Output the (X, Y) coordinate of the center of the cell containing the given text.  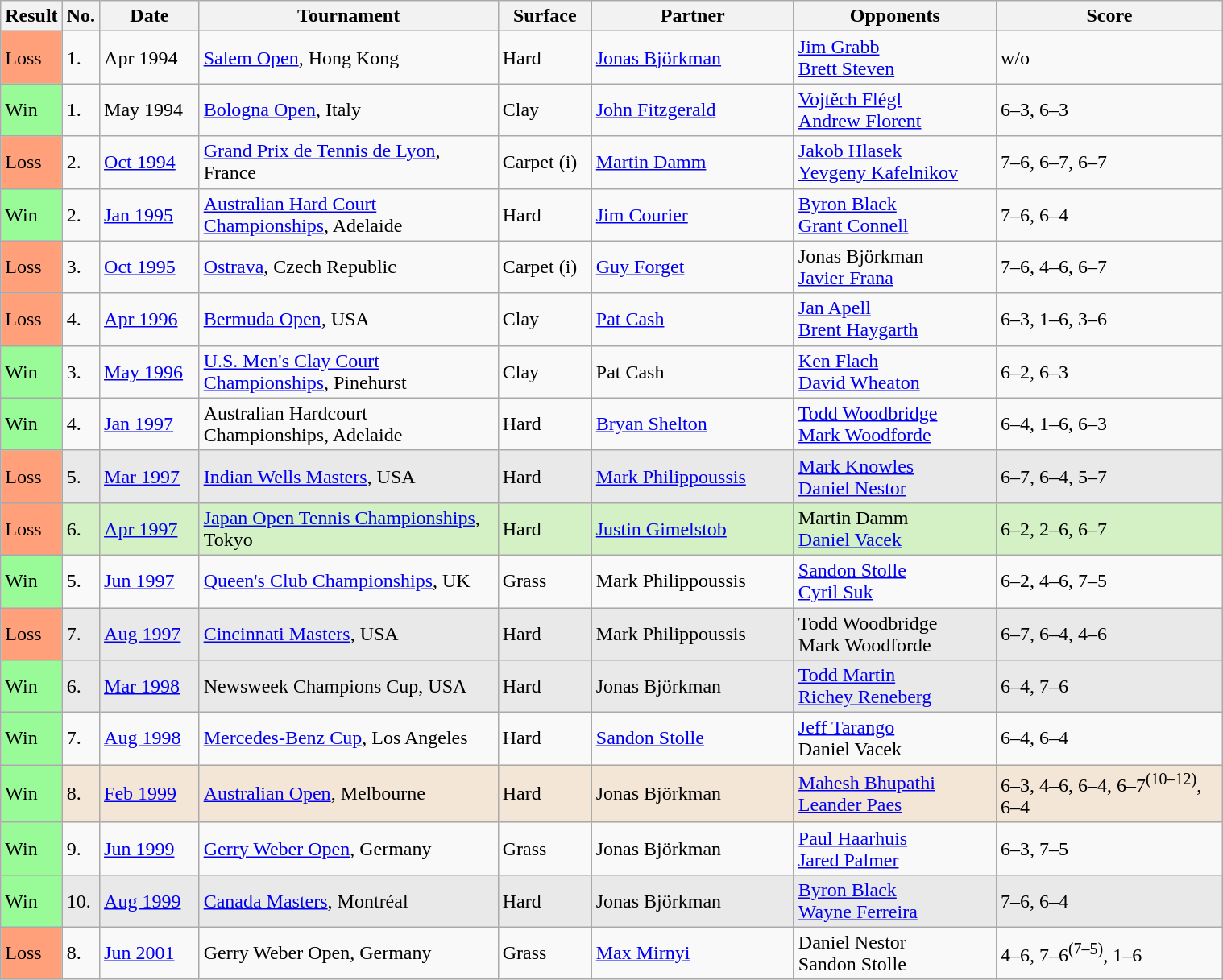
Date (150, 16)
Bermuda Open, USA (348, 319)
6–3, 4–6, 6–4, 6–7(10–12), 6–4 (1109, 794)
Score (1109, 16)
Jakob Hlasek Yevgeny Kafelnikov (894, 163)
Jan 1995 (150, 214)
Mark Knowles Daniel Nestor (894, 477)
w/o (1109, 58)
Feb 1999 (150, 794)
Jan 1997 (150, 424)
Max Mirnyi (693, 953)
Apr 1997 (150, 528)
May 1996 (150, 372)
Jim Courier (693, 214)
Ken Flach David Wheaton (894, 372)
Ostrava, Czech Republic (348, 267)
9. (81, 849)
Surface (545, 16)
6–2, 4–6, 7–5 (1109, 581)
Jim Grabb Brett Steven (894, 58)
Indian Wells Masters, USA (348, 477)
Byron Black Grant Connell (894, 214)
U.S. Men's Clay Court Championships, Pinehurst (348, 372)
6–3, 7–5 (1109, 849)
No. (81, 16)
Tournament (348, 16)
Apr 1994 (150, 58)
John Fitzgerald (693, 110)
Oct 1995 (150, 267)
6–2, 6–3 (1109, 372)
Aug 1998 (150, 739)
Justin Gimelstob (693, 528)
Mahesh Bhupathi Leander Paes (894, 794)
7–6, 4–6, 6–7 (1109, 267)
Jan Apell Brent Haygarth (894, 319)
Opponents (894, 16)
Salem Open, Hong Kong (348, 58)
Mar 1997 (150, 477)
Sandon Stolle (693, 739)
Australian Open, Melbourne (348, 794)
Aug 1997 (150, 633)
4–6, 7–6(7–5), 1–6 (1109, 953)
Grand Prix de Tennis de Lyon, France (348, 163)
Mar 1998 (150, 686)
Cincinnati Masters, USA (348, 633)
6–4, 6–4 (1109, 739)
Oct 1994 (150, 163)
Bologna Open, Italy (348, 110)
Queen's Club Championships, UK (348, 581)
Jeff Tarango Daniel Vacek (894, 739)
Apr 1996 (150, 319)
Canada Masters, Montréal (348, 900)
Newsweek Champions Cup, USA (348, 686)
Japan Open Tennis Championships, Tokyo (348, 528)
6–2, 2–6, 6–7 (1109, 528)
6–4, 7–6 (1109, 686)
7–6, 6–7, 6–7 (1109, 163)
Jonas Björkman Javier Frana (894, 267)
10. (81, 900)
6–3, 6–3 (1109, 110)
Aug 1999 (150, 900)
Paul Haarhuis Jared Palmer (894, 849)
May 1994 (150, 110)
Jun 1999 (150, 849)
Martin Damm Daniel Vacek (894, 528)
Jun 1997 (150, 581)
Result (31, 16)
6–7, 6–4, 4–6 (1109, 633)
Sandon Stolle Cyril Suk (894, 581)
Bryan Shelton (693, 424)
6–4, 1–6, 6–3 (1109, 424)
Jun 2001 (150, 953)
Todd Martin Richey Reneberg (894, 686)
Australian Hardcourt Championships, Adelaide (348, 424)
Partner (693, 16)
Australian Hard Court Championships, Adelaide (348, 214)
6–3, 1–6, 3–6 (1109, 319)
Martin Damm (693, 163)
Mercedes-Benz Cup, Los Angeles (348, 739)
Vojtěch Flégl Andrew Florent (894, 110)
Daniel Nestor Sandon Stolle (894, 953)
6–7, 6–4, 5–7 (1109, 477)
Byron Black Wayne Ferreira (894, 900)
Guy Forget (693, 267)
